Return the (x, y) coordinate for the center point of the cell that contains the specified text.  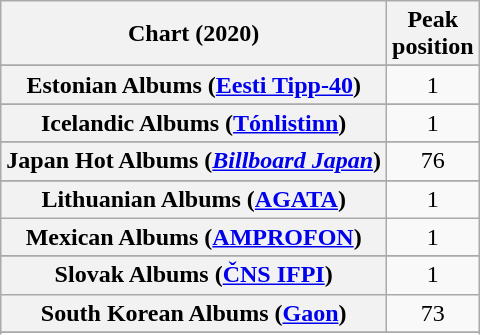
76 (433, 161)
Chart (2020) (194, 34)
Estonian Albums (Eesti Tipp-40) (194, 85)
Japan Hot Albums (Billboard Japan) (194, 161)
73 (433, 313)
Icelandic Albums (Tónlistinn) (194, 123)
Slovak Albums (ČNS IFPI) (194, 275)
Peakposition (433, 34)
Mexican Albums (AMPROFON) (194, 237)
South Korean Albums (Gaon) (194, 313)
Lithuanian Albums (AGATA) (194, 199)
